Pinpoint the cell where the given text exists, returning its (x, y) midpoint coordinate. 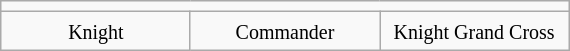
Knight (96, 31)
Knight Grand Cross (474, 31)
Commander (284, 31)
